Output the (x, y) coordinate of the center of the cell containing the given text.  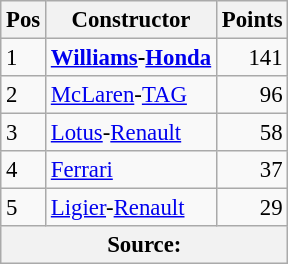
2 (24, 95)
Source: (144, 245)
Ligier-Renault (132, 208)
141 (252, 58)
Ferrari (132, 170)
Pos (24, 20)
Points (252, 20)
Lotus-Renault (132, 133)
29 (252, 208)
3 (24, 133)
Williams-Honda (132, 58)
37 (252, 170)
58 (252, 133)
5 (24, 208)
1 (24, 58)
96 (252, 95)
Constructor (132, 20)
McLaren-TAG (132, 95)
4 (24, 170)
